Output the [X, Y] coordinate of the center of the cell containing the given text.  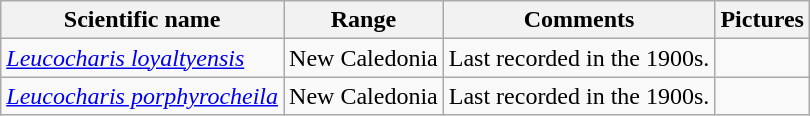
Comments [579, 20]
Scientific name [142, 20]
Leucocharis loyaltyensis [142, 58]
Pictures [762, 20]
Leucocharis porphyrocheila [142, 96]
Range [364, 20]
